Identify which cell holds the provided text, then report its [x, y] central coordinate. 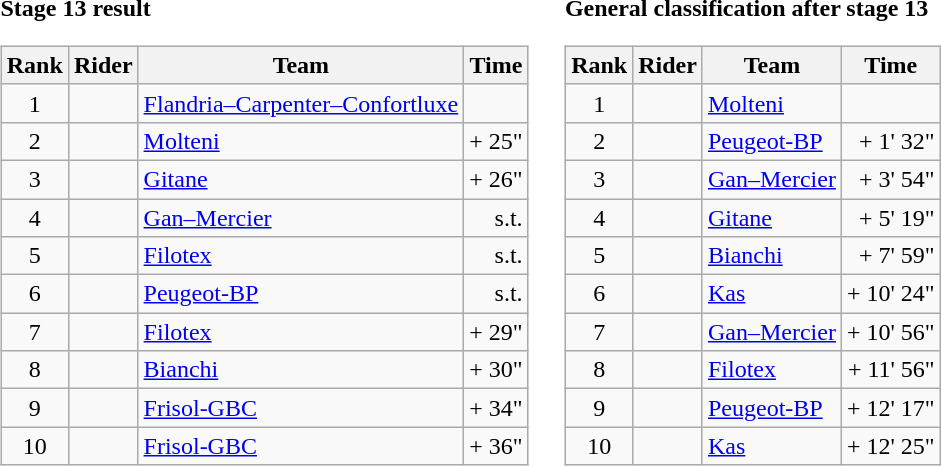
+ 3' 54" [890, 179]
+ 12' 17" [890, 408]
+ 1' 32" [890, 141]
+ 34" [496, 408]
+ 10' 24" [890, 294]
+ 5' 19" [890, 217]
+ 36" [496, 446]
Flandria–Carpenter–Confortluxe [301, 103]
+ 30" [496, 370]
+ 26" [496, 179]
+ 10' 56" [890, 332]
+ 12' 25" [890, 446]
+ 25" [496, 141]
+ 11' 56" [890, 370]
+ 29" [496, 332]
+ 7' 59" [890, 256]
